Identify which cell holds the provided text, then report its (x, y) central coordinate. 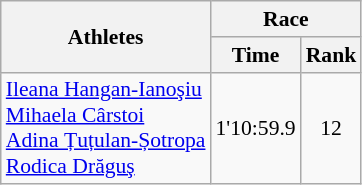
Time (256, 55)
1'10:59.9 (256, 128)
Ileana Hangan-IanoşiuMihaela CârstoiAdina Țuțulan-ȘotropaRodica Drăguş (106, 128)
Rank (332, 55)
12 (332, 128)
Race (286, 19)
Athletes (106, 36)
